Return [x, y] of the center of cell containing provided text 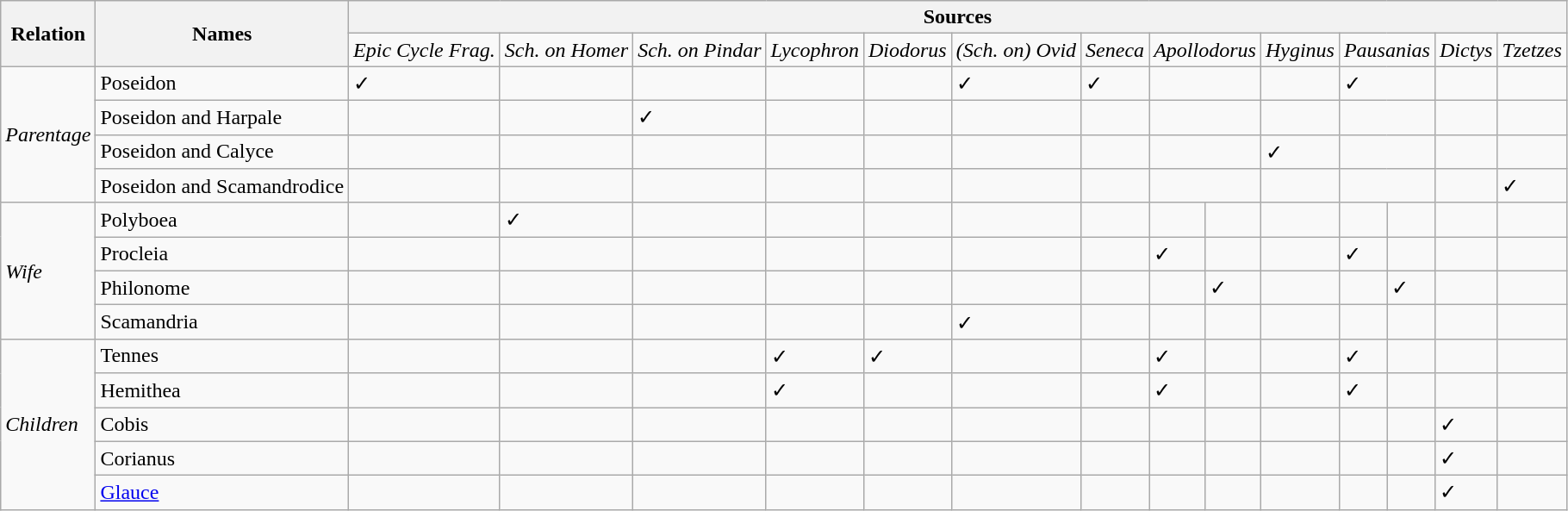
Corianus [222, 458]
Poseidon [222, 84]
Sources [958, 17]
Diodorus [907, 50]
Poseidon and Harpale [222, 117]
Apollodorus [1205, 50]
Cobis [222, 424]
Lycophron [815, 50]
Names [222, 34]
Wife [48, 271]
Tennes [222, 356]
Hyginus [1299, 50]
Poseidon and Calyce [222, 152]
Philonome [222, 288]
Parentage [48, 134]
Polyboea [222, 220]
Poseidon and Scamandrodice [222, 186]
Tzetzes [1532, 50]
Relation [48, 34]
Glauce [222, 493]
Pausanias [1387, 50]
Sch. on Homer [566, 50]
Scamandria [222, 322]
Children [48, 424]
Sch. on Pindar [700, 50]
Hemithea [222, 390]
Dictys [1465, 50]
Seneca [1115, 50]
Epic Cycle Frag. [425, 50]
(Sch. on) Ovid [1016, 50]
Procleia [222, 254]
